Detect which cell encompasses the target text, then output its (X, Y) center coordinate. 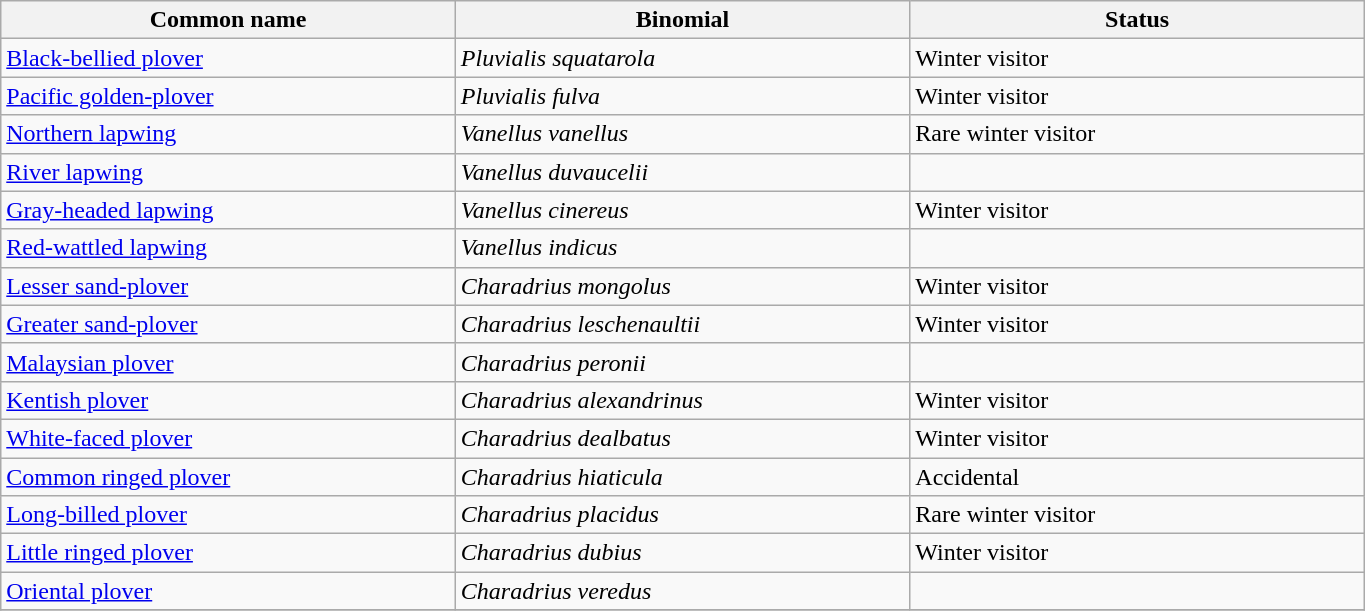
Pluvialis fulva (682, 96)
Red-wattled lapwing (228, 248)
Charadrius mongolus (682, 286)
Vanellus duvaucelii (682, 172)
Vanellus cinereus (682, 210)
Long-billed plover (228, 515)
Charadrius dealbatus (682, 438)
Charadrius hiaticula (682, 477)
River lapwing (228, 172)
Greater sand-plover (228, 324)
Common name (228, 20)
Accidental (1138, 477)
Charadrius placidus (682, 515)
Oriental plover (228, 591)
Charadrius leschenaultii (682, 324)
Vanellus indicus (682, 248)
Charadrius peronii (682, 362)
Pluvialis squatarola (682, 58)
Pacific golden-plover (228, 96)
Vanellus vanellus (682, 134)
Malaysian plover (228, 362)
Common ringed plover (228, 477)
Charadrius veredus (682, 591)
Lesser sand-plover (228, 286)
Charadrius dubius (682, 553)
Status (1138, 20)
White-faced plover (228, 438)
Black-bellied plover (228, 58)
Binomial (682, 20)
Kentish plover (228, 400)
Charadrius alexandrinus (682, 400)
Gray-headed lapwing (228, 210)
Little ringed plover (228, 553)
Northern lapwing (228, 134)
